Output the [x, y] coordinate of the center of the cell containing the given text.  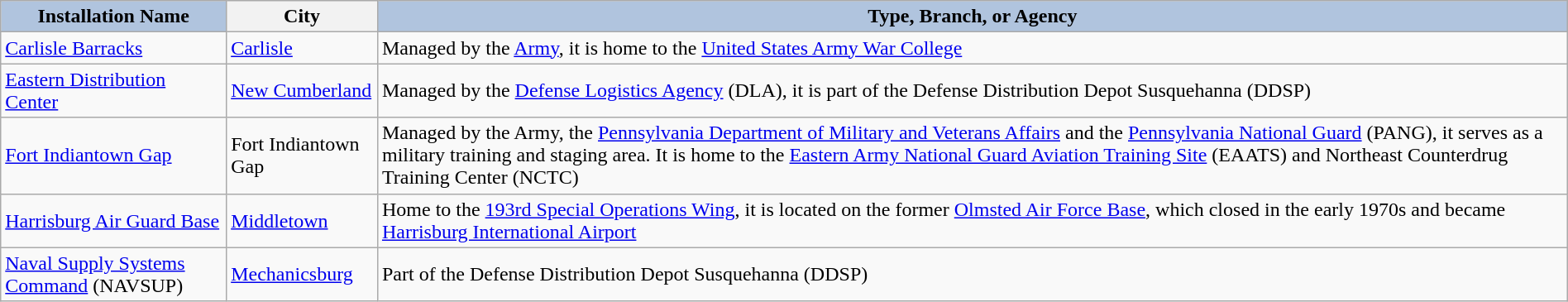
Eastern Distribution Center [114, 91]
Part of the Defense Distribution Depot Susquehanna (DDSP) [973, 275]
Managed by the Army, it is home to the United States Army War College [973, 48]
Mechanicsburg [303, 275]
Naval Supply Systems Command (NAVSUP) [114, 275]
Carlisle Barracks [114, 48]
Installation Name [114, 17]
New Cumberland [303, 91]
City [303, 17]
Managed by the Defense Logistics Agency (DLA), it is part of the Defense Distribution Depot Susquehanna (DDSP) [973, 91]
Harrisburg Air Guard Base [114, 220]
Middletown [303, 220]
Carlisle [303, 48]
Type, Branch, or Agency [973, 17]
